Extract the (X, Y) coordinate from the center of the cell holding the provided text.  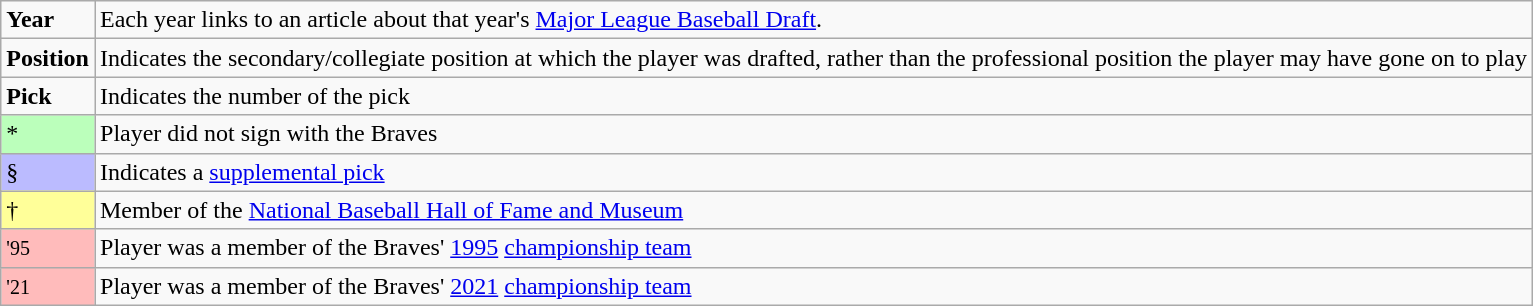
Position (48, 58)
Member of the National Baseball Hall of Fame and Museum (813, 210)
Pick (48, 96)
'95 (48, 248)
Indicates the number of the pick (813, 96)
'21 (48, 286)
† (48, 210)
Each year links to an article about that year's Major League Baseball Draft. (813, 20)
Player was a member of the Braves' 2021 championship team (813, 286)
Player was a member of the Braves' 1995 championship team (813, 248)
Indicates a supplemental pick (813, 172)
* (48, 134)
§ (48, 172)
Player did not sign with the Braves (813, 134)
Year (48, 20)
